Provide the [x, y] coordinate of the cell's center where the given text is located.  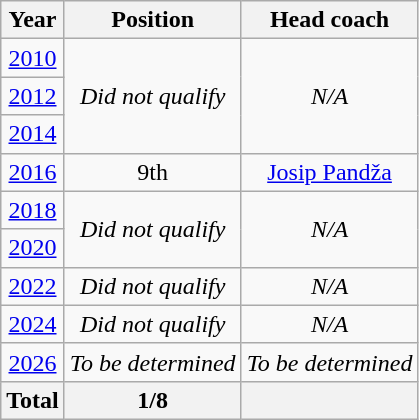
2014 [33, 134]
9th [152, 172]
2016 [33, 172]
2026 [33, 362]
Position [152, 20]
1/8 [152, 400]
Total [33, 400]
2024 [33, 324]
2010 [33, 58]
Head coach [330, 20]
2012 [33, 96]
2020 [33, 248]
2018 [33, 210]
2022 [33, 286]
Josip Pandža [330, 172]
Year [33, 20]
